Pinpoint the cell where the given text exists, returning its (x, y) midpoint coordinate. 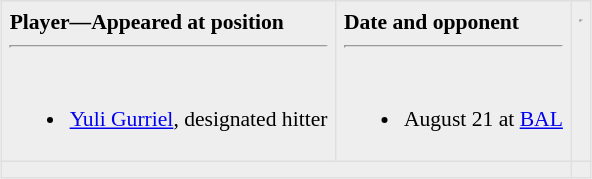
Date and opponent August 21 at BAL (454, 82)
Player—Appeared at position Yuli Gurriel, designated hitter (168, 82)
